Capture the cell that displays the provided text and extract its [X, Y] central coordinate. 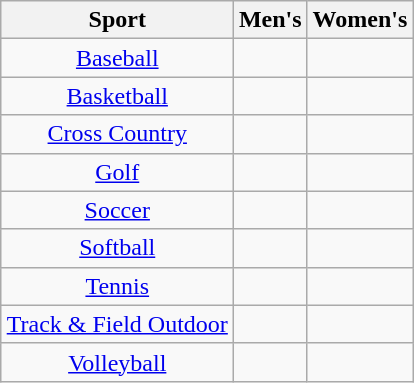
Sport [117, 20]
Women's [360, 20]
Basketball [117, 96]
Men's [270, 20]
Softball [117, 248]
Volleyball [117, 362]
Soccer [117, 210]
Golf [117, 172]
Tennis [117, 286]
Cross Country [117, 134]
Baseball [117, 58]
Track & Field Outdoor [117, 324]
